Identify which cell holds the provided text, then report its [x, y] central coordinate. 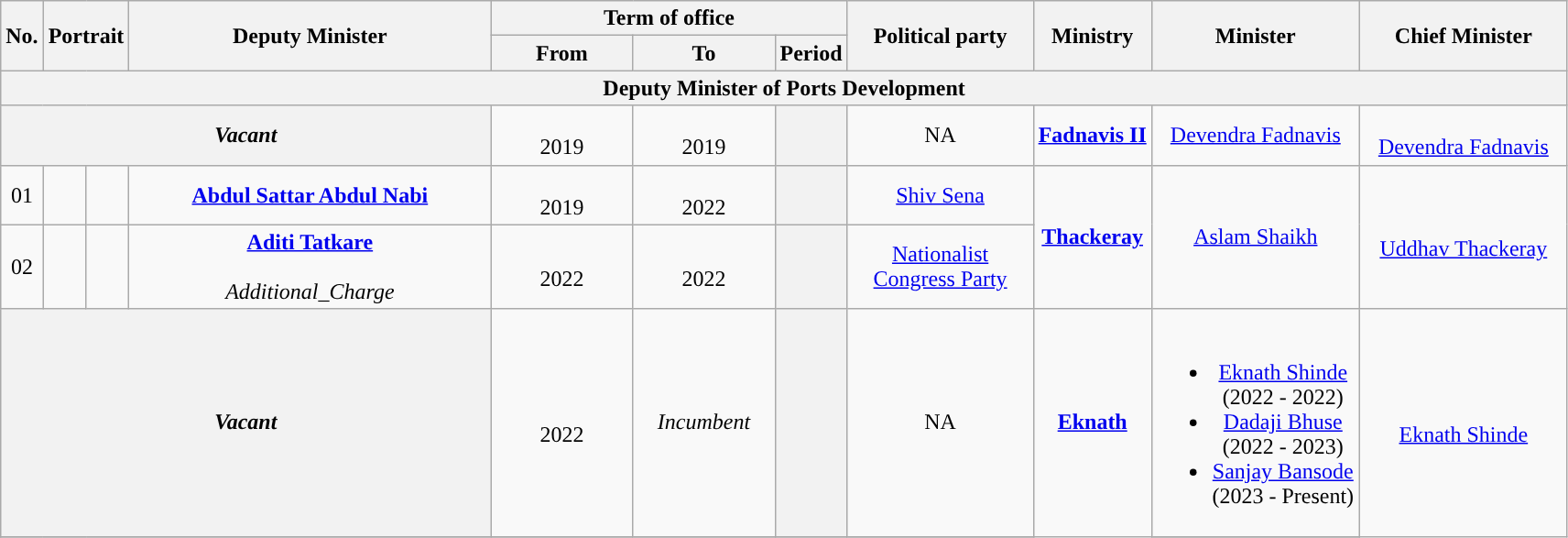
To [703, 53]
Shiv Sena [940, 194]
Portrait [86, 36]
Nationalist Congress Party [940, 267]
Ministry [1092, 36]
Aslam Shaikh [1255, 236]
Political party [940, 36]
Aditi Tatkare Additional_Charge [310, 267]
Abdul Sattar Abdul Nabi [310, 194]
Period [811, 53]
Incumbent [703, 423]
02 [22, 267]
Deputy Minister [310, 36]
No. [22, 36]
Chief Minister [1464, 36]
01 [22, 194]
Fadnavis II [1092, 136]
Thackeray [1092, 236]
Uddhav Thackeray [1464, 236]
Term of office [669, 18]
Deputy Minister of Ports Development [784, 88]
Eknath Shinde(2022 - 2022)Dadaji Bhuse (2022 - 2023)Sanjay Bansode (2023 - Present) [1255, 423]
Minister [1255, 36]
From [562, 53]
Eknath [1092, 423]
Eknath Shinde [1464, 423]
